Determine the (x, y) coordinate at the center of the cell enclosing the given text.  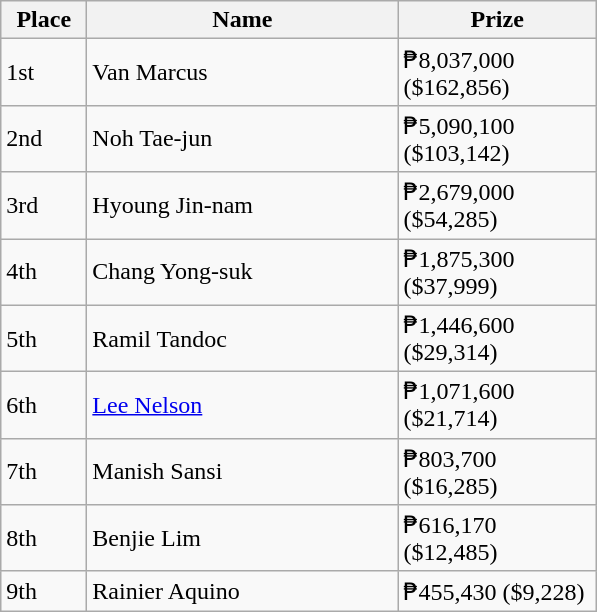
Lee Nelson (242, 406)
Hyoung Jin-nam (242, 206)
Van Marcus (242, 72)
₱803,700 ($16,285) (498, 472)
₱5,090,100 ($103,142) (498, 138)
Noh Tae-jun (242, 138)
₱1,875,300 ($37,999) (498, 272)
Prize (498, 20)
Place (44, 20)
₱455,430 ($9,228) (498, 591)
Manish Sansi (242, 472)
₱1,446,600 ($29,314) (498, 338)
₱616,170 ($12,485) (498, 538)
3rd (44, 206)
Rainier Aquino (242, 591)
7th (44, 472)
2nd (44, 138)
Name (242, 20)
₱1,071,600 ($21,714) (498, 406)
1st (44, 72)
Ramil Tandoc (242, 338)
Chang Yong-suk (242, 272)
₱2,679,000 ($54,285) (498, 206)
9th (44, 591)
5th (44, 338)
₱8,037,000 ($162,856) (498, 72)
Benjie Lim (242, 538)
6th (44, 406)
8th (44, 538)
4th (44, 272)
